Identify which cell holds the provided text, then report its (x, y) central coordinate. 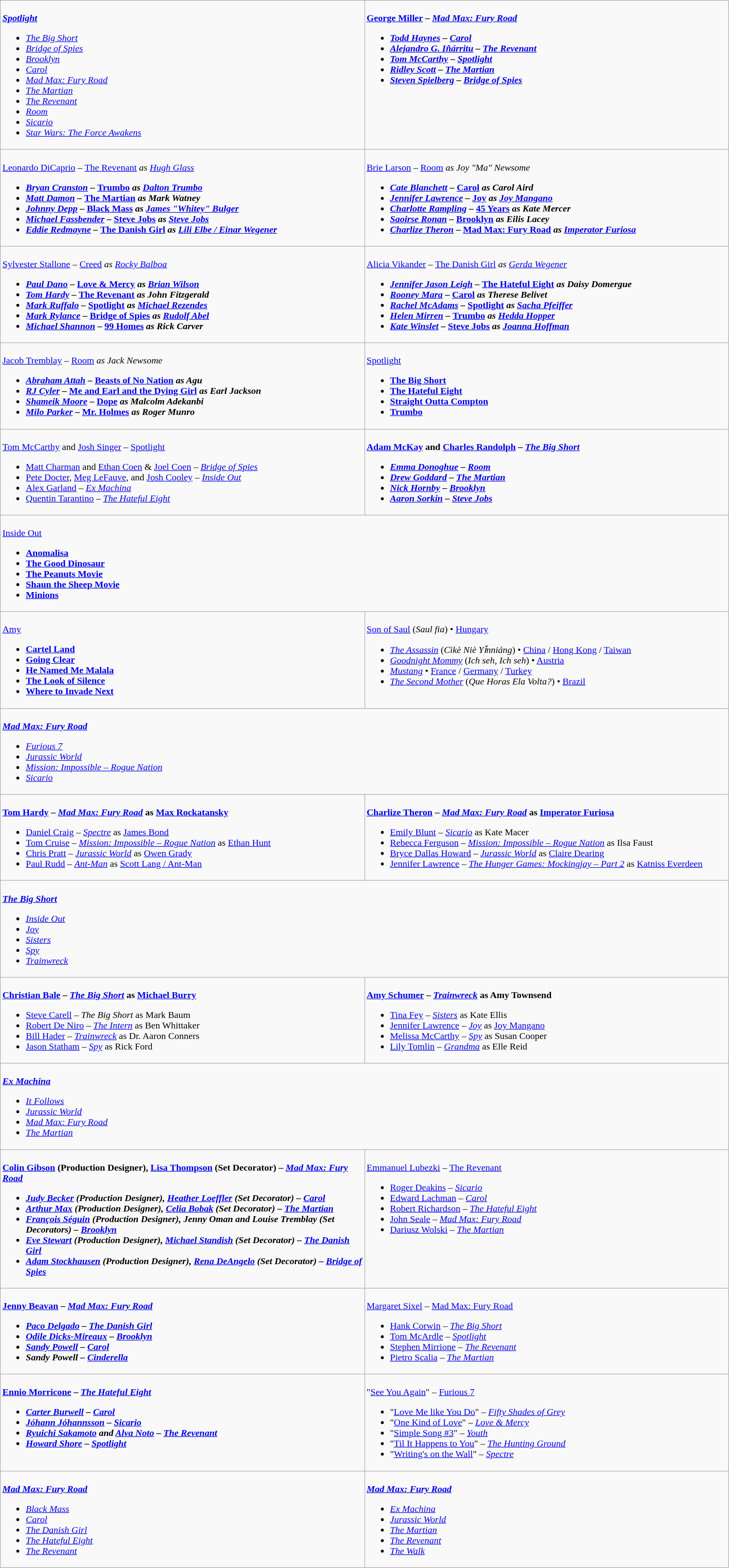
Inside OutAnomalisaThe Good DinosaurThe Peanuts MovieShaun the Sheep MovieMinions (364, 563)
Mad Max: Fury RoadEx MachinaJurassic WorldThe MartianThe RevenantThe Walk (547, 1519)
SpotlightThe Big ShortThe Hateful EightStraight Outta ComptonTrumbo (547, 386)
Jenny Beavan – Mad Max: Fury RoadPaco Delgado – The Danish GirlOdile Dicks-Mireaux – BrooklynSandy Powell – CarolSandy Powell – Cinderella (182, 1332)
Margaret Sixel – Mad Max: Fury RoadHank Corwin – The Big ShortTom McArdle – SpotlightStephen Mirrione – The RevenantPietro Scalia – The Martian (547, 1332)
Ex MachinaIt FollowsJurassic WorldMad Max: Fury RoadThe Martian (364, 1106)
The Big ShortInside OutJoySistersSpyTrainwreck (364, 929)
Mad Max: Fury RoadBlack MassCarolThe Danish GirlThe Hateful EightThe Revenant (182, 1519)
SpotlightThe Big ShortBridge of SpiesBrooklynCarolMad Max: Fury RoadThe MartianThe RevenantRoomSicarioStar Wars: The Force Awakens (182, 75)
Mad Max: Fury RoadFurious 7Jurassic WorldMission: Impossible – Rogue NationSicario (364, 751)
Adam McKay and Charles Randolph – The Big ShortEmma Donoghue – RoomDrew Goddard – The MartianNick Hornby – BrooklynAaron Sorkin – Steve Jobs (547, 472)
AmyCartel LandGoing ClearHe Named Me MalalaThe Look of SilenceWhere to Invade Next (182, 660)
